Capture the cell that displays the provided text and extract its (x, y) central coordinate. 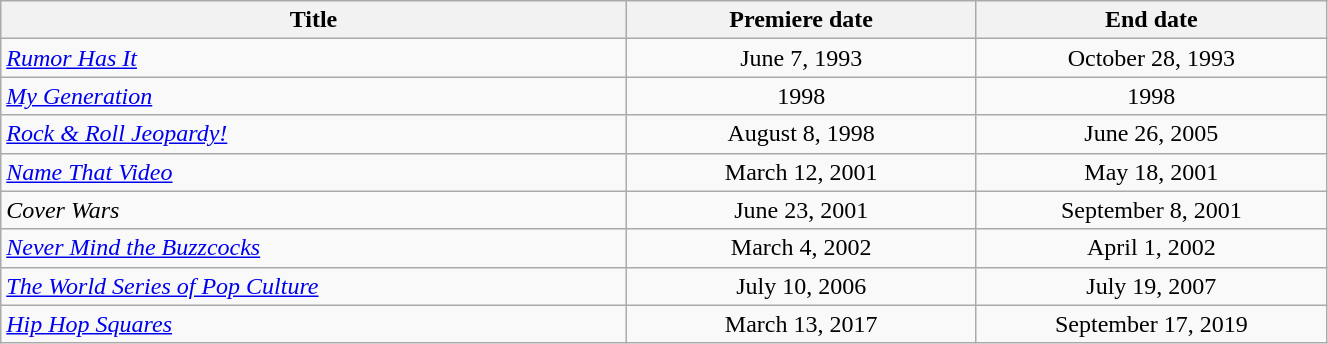
Rock & Roll Jeopardy! (314, 134)
June 26, 2005 (1151, 134)
Rumor Has It (314, 58)
September 17, 2019 (1151, 324)
June 7, 1993 (801, 58)
Never Mind the Buzzcocks (314, 248)
March 12, 2001 (801, 172)
March 4, 2002 (801, 248)
Premiere date (801, 20)
July 10, 2006 (801, 286)
May 18, 2001 (1151, 172)
July 19, 2007 (1151, 286)
April 1, 2002 (1151, 248)
September 8, 2001 (1151, 210)
My Generation (314, 96)
Hip Hop Squares (314, 324)
End date (1151, 20)
August 8, 1998 (801, 134)
The World Series of Pop Culture (314, 286)
June 23, 2001 (801, 210)
March 13, 2017 (801, 324)
October 28, 1993 (1151, 58)
Name That Video (314, 172)
Cover Wars (314, 210)
Title (314, 20)
